Return (X, Y) of the center of cell containing provided text 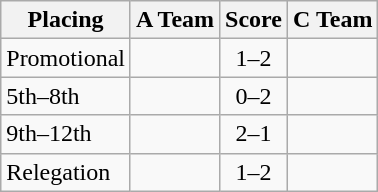
Promotional (66, 58)
A Team (174, 20)
C Team (333, 20)
Score (254, 20)
0–2 (254, 96)
Placing (66, 20)
5th–8th (66, 96)
2–1 (254, 134)
9th–12th (66, 134)
Relegation (66, 172)
